Capture the cell that displays the provided text and extract its (X, Y) central coordinate. 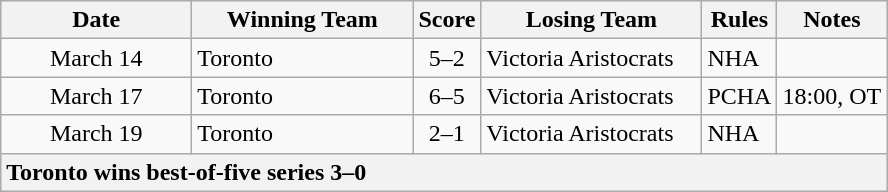
5–2 (447, 58)
Losing Team (592, 20)
Date (96, 20)
Rules (740, 20)
2–1 (447, 134)
6–5 (447, 96)
18:00, OT (832, 96)
March 17 (96, 96)
March 14 (96, 58)
Score (447, 20)
Notes (832, 20)
Winning Team (302, 20)
Toronto wins best-of-five series 3–0 (444, 172)
March 19 (96, 134)
PCHA (740, 96)
